Find where the given text appears and provide that cell's center as (x, y) coordinate. 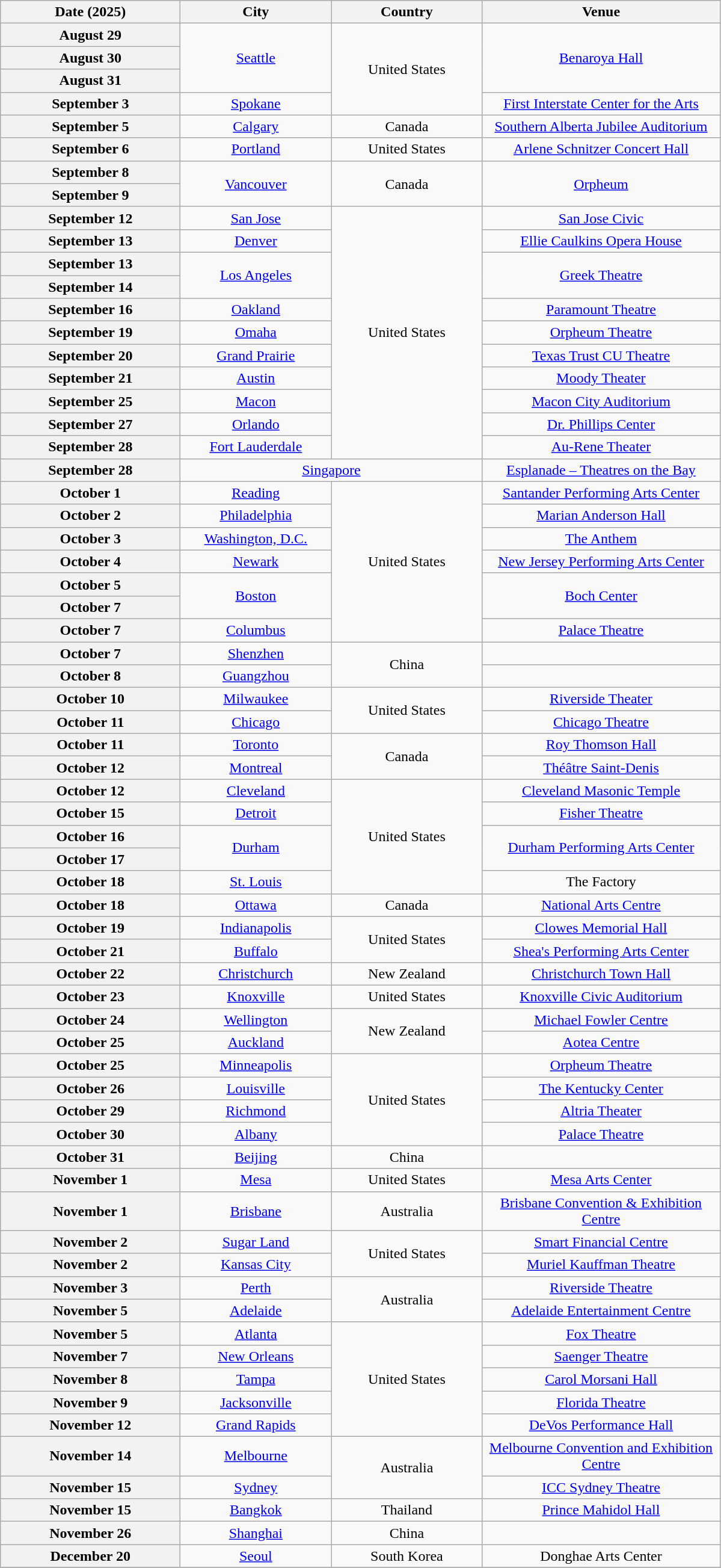
Mesa Arts Center (601, 1180)
Auckland (256, 1043)
Sugar Land (256, 1242)
Richmond (256, 1111)
September 12 (90, 218)
September 6 (90, 149)
Indianapolis (256, 928)
November 8 (90, 1379)
September 14 (90, 287)
Austin (256, 378)
Saenger Theatre (601, 1356)
Spokane (256, 103)
Brisbane (256, 1211)
Albany (256, 1134)
Brisbane Convention & Exhibition Centre (601, 1211)
Texas Trust CU Theatre (601, 356)
Riverside Theater (601, 699)
Orpheum (601, 184)
Altria Theater (601, 1111)
Théâtre Saint-Denis (601, 768)
October 10 (90, 699)
South Korea (407, 1556)
Florida Theatre (601, 1403)
October 2 (90, 516)
Melbourne (256, 1456)
The Factory (601, 882)
Fox Theatre (601, 1333)
Philadelphia (256, 516)
September 16 (90, 310)
September 9 (90, 195)
September 20 (90, 356)
Dr. Phillips Center (601, 424)
Santander Performing Arts Center (601, 493)
Jacksonville (256, 1403)
Venue (601, 12)
Guangzhou (256, 676)
Carol Morsani Hall (601, 1379)
Knoxville (256, 996)
November 7 (90, 1356)
Esplanade – Theatres on the Bay (601, 470)
National Arts Centre (601, 905)
October 15 (90, 813)
Kansas City (256, 1265)
Chicago Theatre (601, 722)
San Jose Civic (601, 218)
November 26 (90, 1533)
First Interstate Center for the Arts (601, 103)
Adelaide (256, 1310)
August 29 (90, 35)
October 31 (90, 1157)
Roy Thomson Hall (601, 745)
DeVos Performance Hall (601, 1425)
Minneapolis (256, 1066)
August 30 (90, 58)
Shenzhen (256, 653)
Shea's Performing Arts Center (601, 951)
Southern Alberta Jubilee Auditorium (601, 126)
Durham Performing Arts Center (601, 848)
Fort Lauderdale (256, 447)
Country (407, 12)
October 8 (90, 676)
Macon City Auditorium (601, 401)
Melbourne Convention and Exhibition Centre (601, 1456)
Knoxville Civic Auditorium (601, 996)
Wellington (256, 1020)
Sydney (256, 1487)
City (256, 12)
Macon (256, 401)
September 25 (90, 401)
Adelaide Entertainment Centre (601, 1310)
Prince Mahidol Hall (601, 1510)
October 23 (90, 996)
ICC Sydney Theatre (601, 1487)
Montreal (256, 768)
Fisher Theatre (601, 813)
October 3 (90, 539)
October 30 (90, 1134)
Mesa (256, 1180)
December 20 (90, 1556)
Smart Financial Centre (601, 1242)
Newark (256, 561)
Muriel Kauffman Theatre (601, 1265)
September 8 (90, 172)
St. Louis (256, 882)
Christchurch (256, 974)
November 9 (90, 1403)
Arlene Schnitzer Concert Hall (601, 149)
Seoul (256, 1556)
Shanghai (256, 1533)
Thailand (407, 1510)
September 19 (90, 333)
Au-Rene Theater (601, 447)
Donghae Arts Center (601, 1556)
Riverside Theatre (601, 1288)
October 16 (90, 836)
The Kentucky Center (601, 1088)
November 3 (90, 1288)
Beijing (256, 1157)
Louisville (256, 1088)
Atlanta (256, 1333)
Aotea Centre (601, 1043)
Marian Anderson Hall (601, 516)
Chicago (256, 722)
Durham (256, 848)
October 4 (90, 561)
Seattle (256, 58)
October 5 (90, 584)
Boston (256, 596)
Washington, D.C. (256, 539)
Reading (256, 493)
Orlando (256, 424)
Michael Fowler Centre (601, 1020)
Singapore (331, 470)
September 5 (90, 126)
October 22 (90, 974)
San Jose (256, 218)
Denver (256, 241)
Portland (256, 149)
October 21 (90, 951)
The Anthem (601, 539)
September 3 (90, 103)
October 19 (90, 928)
New Orleans (256, 1356)
November 12 (90, 1425)
Columbus (256, 630)
Grand Prairie (256, 356)
November 14 (90, 1456)
Paramount Theatre (601, 310)
Calgary (256, 126)
Cleveland (256, 791)
Clowes Memorial Hall (601, 928)
Moody Theater (601, 378)
Ottawa (256, 905)
Cleveland Masonic Temple (601, 791)
Bangkok (256, 1510)
Ellie Caulkins Opera House (601, 241)
Greek Theatre (601, 275)
Oakland (256, 310)
September 27 (90, 424)
Buffalo (256, 951)
August 31 (90, 81)
Omaha (256, 333)
Milwaukee (256, 699)
Los Angeles (256, 275)
September 21 (90, 378)
October 17 (90, 859)
October 1 (90, 493)
October 29 (90, 1111)
New Jersey Performing Arts Center (601, 561)
Tampa (256, 1379)
Date (2025) (90, 12)
October 26 (90, 1088)
Grand Rapids (256, 1425)
Toronto (256, 745)
Benaroya Hall (601, 58)
Detroit (256, 813)
Christchurch Town Hall (601, 974)
October 24 (90, 1020)
Vancouver (256, 184)
Boch Center (601, 596)
Perth (256, 1288)
